Determine the (x, y) coordinate at the center of the cell enclosing the given text.  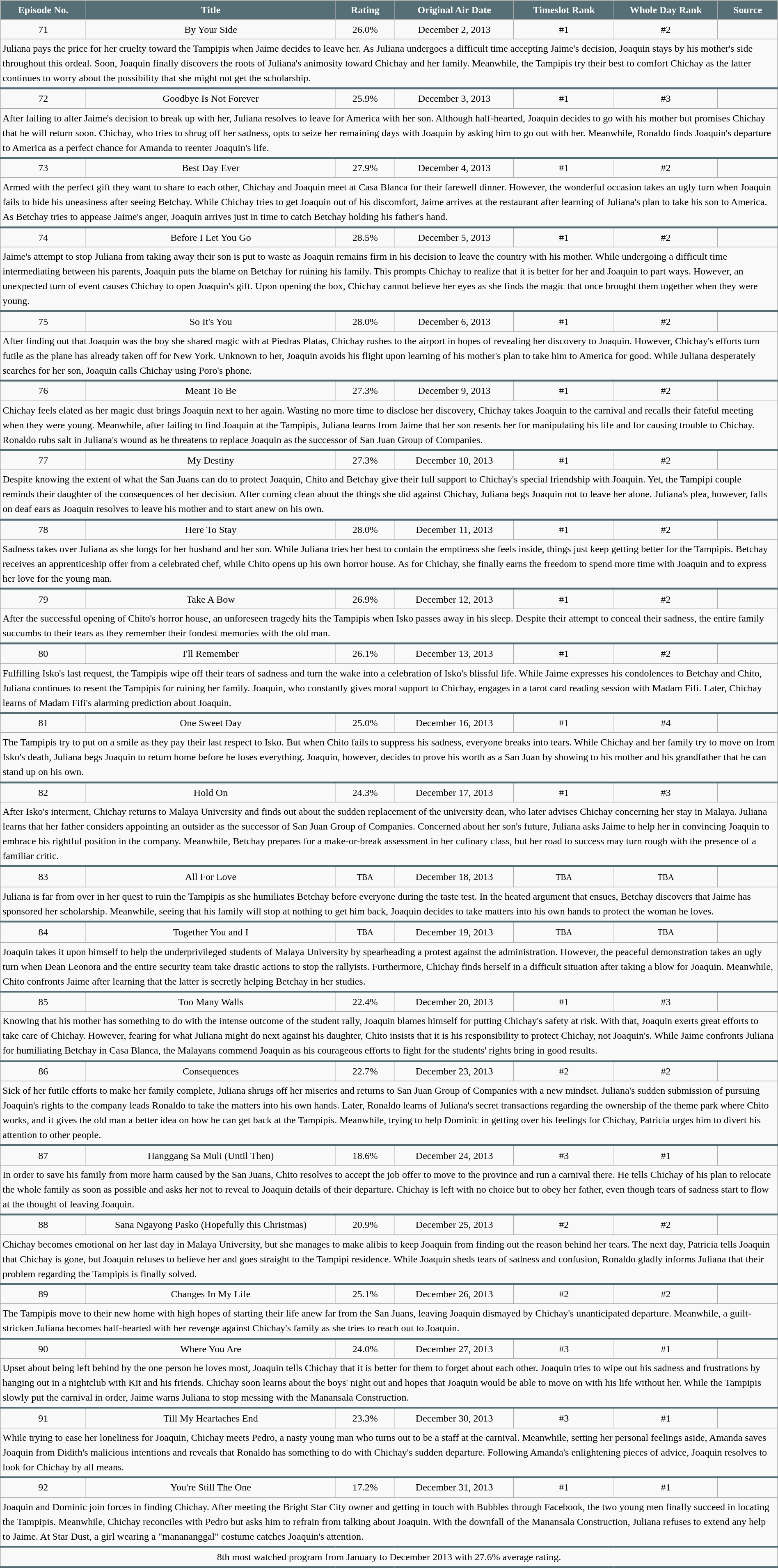
80 (43, 653)
December 16, 2013 (454, 723)
91 (43, 1418)
All For Love (211, 877)
December 24, 2013 (454, 1155)
#4 (666, 723)
22.4% (365, 1002)
December 18, 2013 (454, 877)
Hanggang Sa Muli (Until Then) (211, 1155)
December 10, 2013 (454, 460)
25.1% (365, 1294)
One Sweet Day (211, 723)
86 (43, 1071)
18.6% (365, 1155)
75 (43, 322)
89 (43, 1294)
85 (43, 1002)
92 (43, 1488)
Together You and I (211, 932)
December 23, 2013 (454, 1071)
December 19, 2013 (454, 932)
December 11, 2013 (454, 529)
December 30, 2013 (454, 1418)
December 13, 2013 (454, 653)
26.1% (365, 653)
Hold On (211, 793)
December 9, 2013 (454, 391)
71 (43, 30)
Changes In My Life (211, 1294)
Episode No. (43, 10)
My Destiny (211, 460)
78 (43, 529)
79 (43, 599)
Rating (365, 10)
Original Air Date (454, 10)
23.3% (365, 1418)
90 (43, 1349)
8th most watched program from January to December 2013 with 27.6% average rating. (389, 1557)
76 (43, 391)
December 3, 2013 (454, 98)
December 4, 2013 (454, 168)
December 17, 2013 (454, 793)
December 31, 2013 (454, 1488)
20.9% (365, 1224)
87 (43, 1155)
77 (43, 460)
December 2, 2013 (454, 30)
22.7% (365, 1071)
83 (43, 877)
Goodbye Is Not Forever (211, 98)
Timeslot Rank (564, 10)
Whole Day Rank (666, 10)
17.2% (365, 1488)
26.9% (365, 599)
You're Still The One (211, 1488)
By Your Side (211, 30)
24.3% (365, 793)
84 (43, 932)
December 5, 2013 (454, 237)
Meant To Be (211, 391)
December 25, 2013 (454, 1224)
Take A Bow (211, 599)
26.0% (365, 30)
December 27, 2013 (454, 1349)
88 (43, 1224)
Source (748, 10)
Consequences (211, 1071)
So It's You (211, 322)
Sana Ngayong Pasko (Hopefully this Christmas) (211, 1224)
December 12, 2013 (454, 599)
December 20, 2013 (454, 1002)
Title (211, 10)
December 26, 2013 (454, 1294)
I'll Remember (211, 653)
Here To Stay (211, 529)
73 (43, 168)
81 (43, 723)
82 (43, 793)
25.9% (365, 98)
Till My Heartaches End (211, 1418)
74 (43, 237)
28.5% (365, 237)
Too Many Walls (211, 1002)
Before I Let You Go (211, 237)
Where You Are (211, 1349)
72 (43, 98)
24.0% (365, 1349)
December 6, 2013 (454, 322)
25.0% (365, 723)
Best Day Ever (211, 168)
27.9% (365, 168)
